Return [x, y] of the center of cell containing provided text 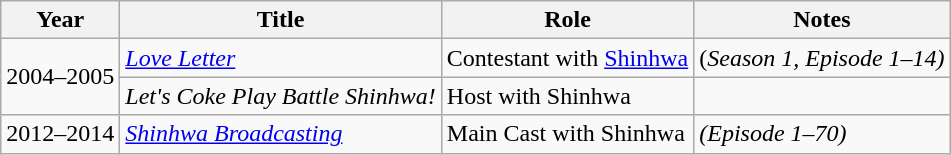
Host with Shinhwa [567, 96]
Title [280, 20]
2004–2005 [60, 77]
2012–2014 [60, 134]
Notes [822, 20]
Love Letter [280, 58]
Role [567, 20]
Main Cast with Shinhwa [567, 134]
Year [60, 20]
Contestant with Shinhwa [567, 58]
Let's Coke Play Battle Shinhwa! [280, 96]
(Episode 1–70) [822, 134]
(Season 1, Episode 1–14) [822, 58]
Shinhwa Broadcasting [280, 134]
